Capture the cell that displays the provided text and extract its (X, Y) central coordinate. 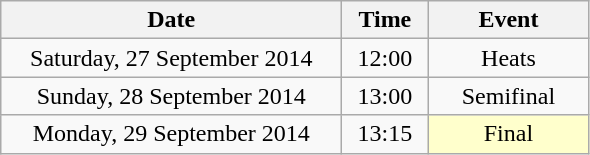
Semifinal (508, 96)
Time (385, 20)
Monday, 29 September 2014 (172, 134)
Date (172, 20)
Final (508, 134)
13:00 (385, 96)
Event (508, 20)
12:00 (385, 58)
13:15 (385, 134)
Heats (508, 58)
Saturday, 27 September 2014 (172, 58)
Sunday, 28 September 2014 (172, 96)
